Identify which cell holds the provided text, then report its [X, Y] central coordinate. 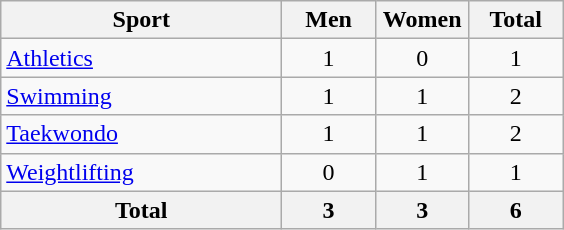
Taekwondo [142, 134]
Sport [142, 20]
6 [516, 210]
Men [329, 20]
Athletics [142, 58]
Swimming [142, 96]
Weightlifting [142, 172]
Women [422, 20]
